Extract the [X, Y] coordinate from the center of the cell holding the provided text.  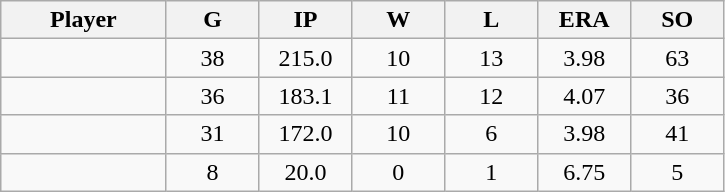
G [212, 20]
Player [84, 20]
20.0 [306, 172]
SO [678, 20]
13 [492, 58]
215.0 [306, 58]
41 [678, 134]
8 [212, 172]
4.07 [584, 96]
31 [212, 134]
1 [492, 172]
W [398, 20]
12 [492, 96]
L [492, 20]
IP [306, 20]
63 [678, 58]
5 [678, 172]
172.0 [306, 134]
6 [492, 134]
6.75 [584, 172]
38 [212, 58]
ERA [584, 20]
11 [398, 96]
183.1 [306, 96]
0 [398, 172]
